Find where the given text appears and provide that cell's center as (X, Y) coordinate. 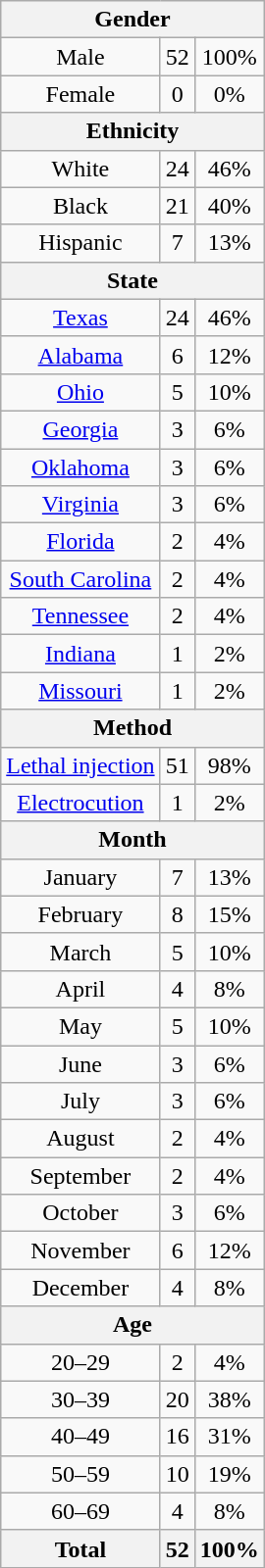
December (80, 1288)
July (80, 1102)
Texas (80, 318)
Age (132, 1325)
20 (177, 1399)
51 (177, 765)
January (80, 877)
Female (80, 94)
Male (80, 57)
10 (177, 1474)
Gender (132, 20)
Month (132, 840)
White (80, 169)
60–69 (80, 1511)
21 (177, 206)
Tennessee (80, 616)
February (80, 914)
Method (132, 728)
April (80, 989)
20–29 (80, 1362)
Lethal injection (80, 765)
40% (230, 206)
Electrocution (80, 803)
Total (80, 1548)
8 (177, 914)
Hispanic (80, 243)
Missouri (80, 691)
40–49 (80, 1437)
0% (230, 94)
Oklahoma (80, 467)
16 (177, 1437)
Georgia (80, 429)
Black (80, 206)
State (132, 280)
31% (230, 1437)
Ethnicity (132, 131)
Florida (80, 542)
August (80, 1139)
September (80, 1176)
November (80, 1250)
19% (230, 1474)
March (80, 952)
South Carolina (80, 579)
50–59 (80, 1474)
June (80, 1063)
38% (230, 1399)
30–39 (80, 1399)
0 (177, 94)
Alabama (80, 355)
May (80, 1026)
Indiana (80, 654)
Ohio (80, 392)
October (80, 1213)
15% (230, 914)
Virginia (80, 505)
98% (230, 765)
